Identify which cell holds the provided text, then report its [X, Y] central coordinate. 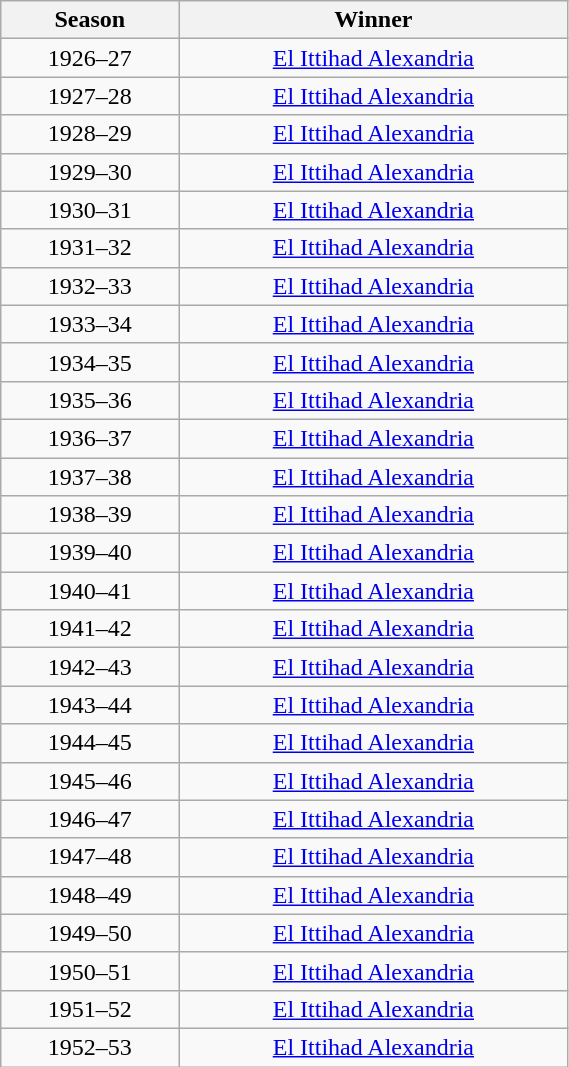
1944–45 [90, 743]
1931–32 [90, 248]
1940–41 [90, 591]
1932–33 [90, 286]
1939–40 [90, 553]
1926–27 [90, 58]
Season [90, 20]
1933–34 [90, 324]
1928–29 [90, 134]
1943–44 [90, 705]
1938–39 [90, 515]
1950–51 [90, 971]
1935–36 [90, 400]
1929–30 [90, 172]
1936–37 [90, 438]
1951–52 [90, 1009]
1937–38 [90, 477]
1927–28 [90, 96]
1952–53 [90, 1047]
1946–47 [90, 819]
Winner [374, 20]
1949–50 [90, 933]
1934–35 [90, 362]
1941–42 [90, 629]
1945–46 [90, 781]
1948–49 [90, 895]
1947–48 [90, 857]
1930–31 [90, 210]
1942–43 [90, 667]
